Extract the (X, Y) coordinate from the center of the cell holding the provided text.  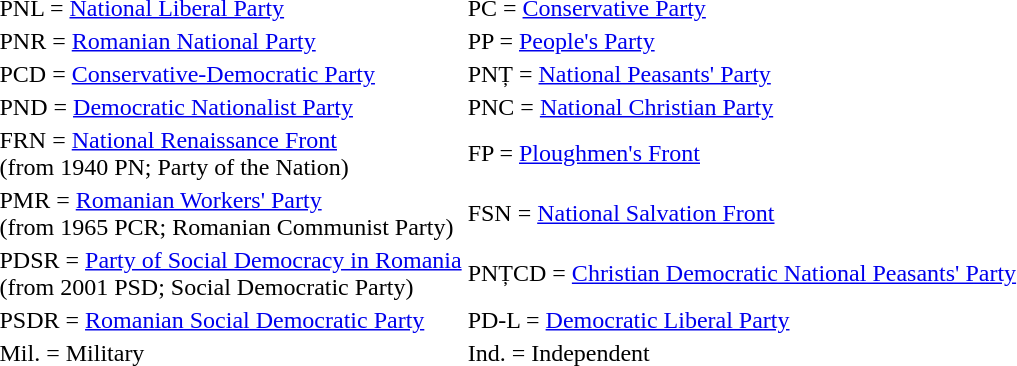
PD-L = Democratic Liberal Party (742, 320)
PNC = National Christian Party (742, 107)
PNȚCD = Christian Democratic National Peasants' Party (742, 274)
FP = Ploughmen's Front (742, 154)
PNȚ = National Peasants' Party (742, 74)
FSN = National Salvation Front (742, 214)
PP = People's Party (742, 41)
